Return (X, Y) of the center of cell containing provided text 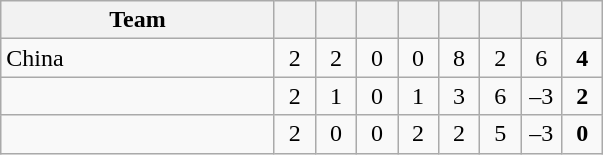
5 (500, 134)
8 (460, 58)
China (138, 58)
3 (460, 96)
4 (582, 58)
Team (138, 20)
